From the cell containing the given text, extract its center point as [x, y] coordinate. 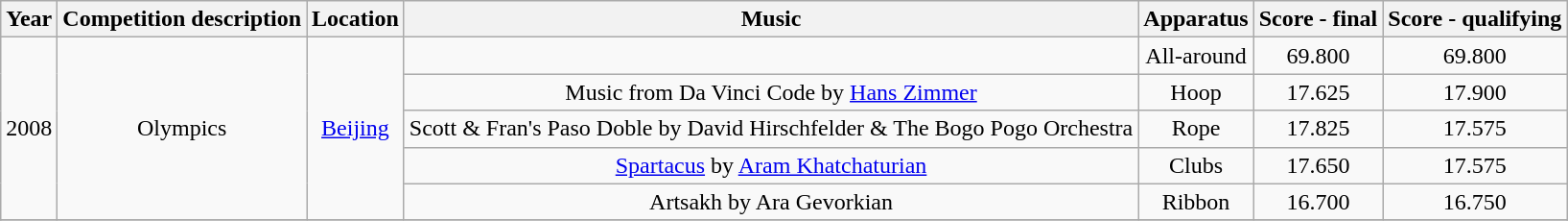
16.750 [1475, 202]
Spartacus by Aram Khatchaturian [771, 165]
Apparatus [1196, 19]
All-around [1196, 56]
Competition description [182, 19]
17.625 [1318, 92]
17.825 [1318, 129]
16.700 [1318, 202]
Year [29, 19]
Olympics [182, 129]
Clubs [1196, 165]
17.900 [1475, 92]
Score - qualifying [1475, 19]
Rope [1196, 129]
Scott & Fran's Paso Doble by David Hirschfelder & The Bogo Pogo Orchestra [771, 129]
Beijing [356, 129]
Music from Da Vinci Code by Hans Zimmer [771, 92]
Artsakh by Ara Gevorkian [771, 202]
2008 [29, 129]
Score - final [1318, 19]
17.650 [1318, 165]
Ribbon [1196, 202]
Music [771, 19]
Location [356, 19]
Hoop [1196, 92]
